Identify which cell holds the provided text, then report its [x, y] central coordinate. 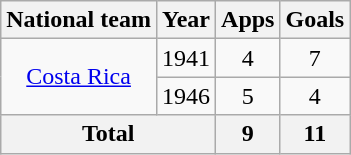
Goals [315, 20]
1946 [186, 96]
9 [248, 134]
11 [315, 134]
Total [108, 134]
Year [186, 20]
5 [248, 96]
Costa Rica [79, 77]
1941 [186, 58]
Apps [248, 20]
National team [79, 20]
7 [315, 58]
